For the text-containing cell, return its midpoint in (x, y) coordinate format. 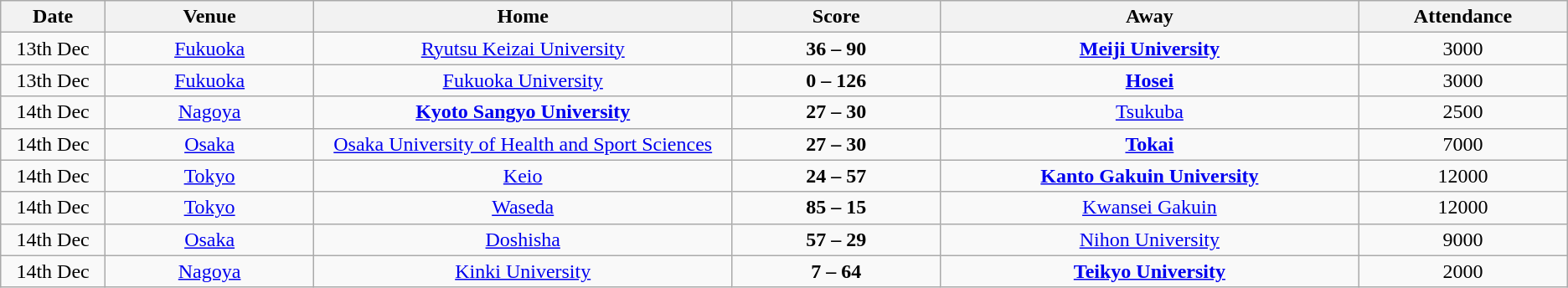
Doshisha (523, 239)
0 – 126 (836, 80)
36 – 90 (836, 49)
24 – 57 (836, 176)
Away (1149, 17)
Meiji University (1149, 49)
Kinki University (523, 271)
Date (54, 17)
7 – 64 (836, 271)
Ryutsu Keizai University (523, 49)
57 – 29 (836, 239)
2500 (1462, 112)
Tsukuba (1149, 112)
Kyoto Sangyo University (523, 112)
7000 (1462, 144)
Nihon University (1149, 239)
Home (523, 17)
Tokai (1149, 144)
2000 (1462, 271)
Kanto Gakuin University (1149, 176)
Hosei (1149, 80)
9000 (1462, 239)
Fukuoka University (523, 80)
Osaka University of Health and Sport Sciences (523, 144)
Kwansei Gakuin (1149, 208)
85 – 15 (836, 208)
Attendance (1462, 17)
Venue (209, 17)
Score (836, 17)
Keio (523, 176)
Waseda (523, 208)
Teikyo University (1149, 271)
